Scan for the cell matching the given text and deliver its [X, Y] coordinate at center. 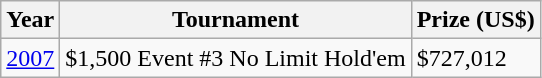
Tournament [236, 20]
2007 [30, 58]
Prize (US$) [476, 20]
$1,500 Event #3 No Limit Hold'em [236, 58]
$727,012 [476, 58]
Year [30, 20]
